Scan for the cell matching the given text and deliver its (X, Y) coordinate at center. 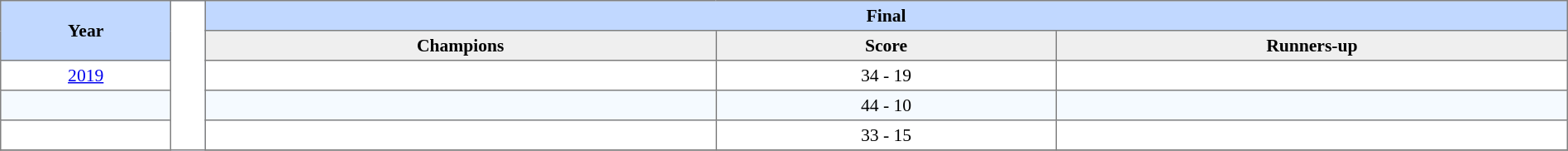
Year (86, 31)
2019 (86, 75)
44 - 10 (887, 105)
Champions (461, 46)
34 - 19 (887, 75)
Score (887, 46)
Final (887, 16)
33 - 15 (887, 135)
Runners-up (1312, 46)
